Output the [x, y] coordinate of the center of the cell containing the given text.  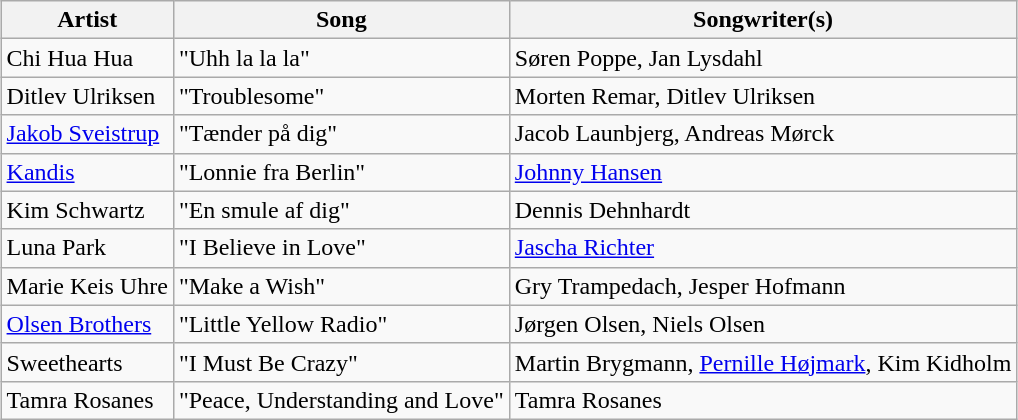
Jakob Sveistrup [87, 134]
Kandis [87, 172]
"Tænder på dig" [341, 134]
Olsen Brothers [87, 324]
Morten Remar, Ditlev Ulriksen [763, 96]
Artist [87, 20]
Song [341, 20]
"Troublesome" [341, 96]
Martin Brygmann, Pernille Højmark, Kim Kidholm [763, 362]
Luna Park [87, 248]
Jacob Launbjerg, Andreas Mørck [763, 134]
"Lonnie fra Berlin" [341, 172]
Johnny Hansen [763, 172]
"I Believe in Love" [341, 248]
Chi Hua Hua [87, 58]
Marie Keis Uhre [87, 286]
"Make a Wish" [341, 286]
"I Must Be Crazy" [341, 362]
Søren Poppe, Jan Lysdahl [763, 58]
Dennis Dehnhardt [763, 210]
Sweethearts [87, 362]
Kim Schwartz [87, 210]
Songwriter(s) [763, 20]
Gry Trampedach, Jesper Hofmann [763, 286]
"Uhh la la la" [341, 58]
"Peace, Understanding and Love" [341, 400]
"En smule af dig" [341, 210]
Ditlev Ulriksen [87, 96]
"Little Yellow Radio" [341, 324]
Jørgen Olsen, Niels Olsen [763, 324]
Jascha Richter [763, 248]
